Detect which cell encompasses the target text, then output its [X, Y] center coordinate. 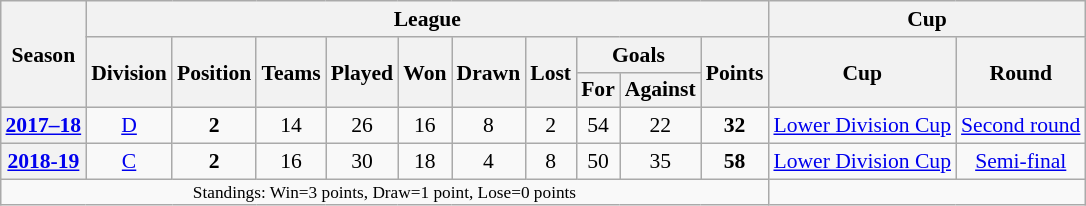
54 [598, 126]
Won [424, 72]
32 [735, 126]
Season [44, 54]
Played [362, 72]
22 [660, 126]
D [129, 126]
14 [290, 126]
Drawn [489, 72]
Standings: Win=3 points, Draw=1 point, Lose=0 points [385, 192]
Division [129, 72]
C [129, 162]
50 [598, 162]
League [427, 19]
Points [735, 72]
Semi-final [1020, 162]
30 [362, 162]
Second round [1020, 126]
2017–18 [44, 126]
58 [735, 162]
Against [660, 90]
Goals [638, 55]
For [598, 90]
35 [660, 162]
18 [424, 162]
2018-19 [44, 162]
4 [489, 162]
26 [362, 126]
Position [214, 72]
Round [1020, 72]
Teams [290, 72]
Lost [550, 72]
